Detect which cell encompasses the target text, then output its (X, Y) center coordinate. 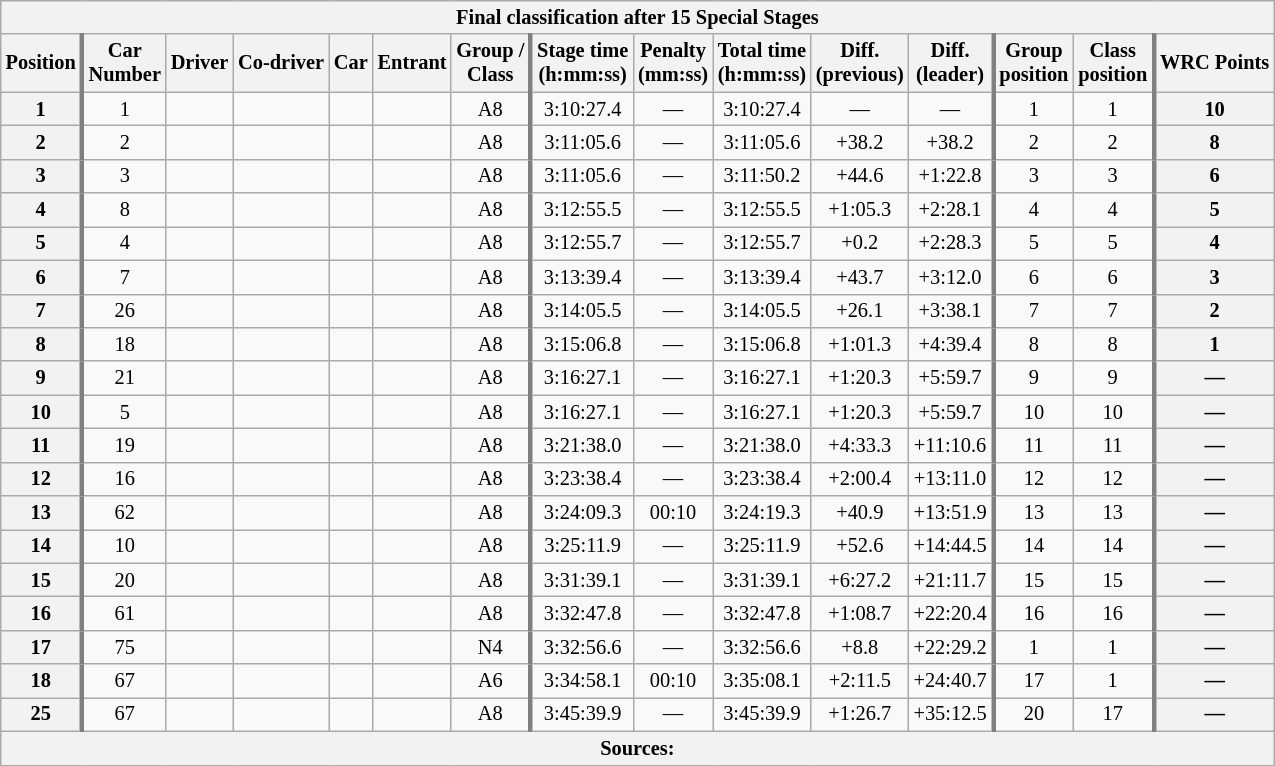
+0.2 (860, 243)
+21:11.7 (951, 580)
+8.8 (860, 647)
+6:27.2 (860, 580)
+1:22.8 (951, 176)
Sources: (638, 748)
+1:08.7 (860, 613)
26 (124, 311)
+1:01.3 (860, 344)
+13:11.0 (951, 479)
N4 (490, 647)
+22:29.2 (951, 647)
Diff.(previous) (860, 63)
+24:40.7 (951, 681)
+3:38.1 (951, 311)
Final classification after 15 Special Stages (638, 17)
+1:05.3 (860, 210)
+35:12.5 (951, 714)
+2:00.4 (860, 479)
+2:28.1 (951, 210)
75 (124, 647)
21 (124, 378)
+26.1 (860, 311)
Classposition (1113, 63)
Total time(h:mm:ss) (762, 63)
Stage time(h:mm:ss) (582, 63)
Co-driver (281, 63)
+4:33.3 (860, 445)
+44.6 (860, 176)
+43.7 (860, 277)
Driver (200, 63)
+4:39.4 (951, 344)
A6 (490, 681)
Car (351, 63)
WRC Points (1214, 63)
Penalty(mm:ss) (673, 63)
+14:44.5 (951, 546)
3:35:08.1 (762, 681)
CarNumber (124, 63)
Group /Class (490, 63)
+2:11.5 (860, 681)
19 (124, 445)
+11:10.6 (951, 445)
3:24:09.3 (582, 513)
Position (42, 63)
+22:20.4 (951, 613)
3:24:19.3 (762, 513)
+3:12.0 (951, 277)
+2:28.3 (951, 243)
+52.6 (860, 546)
+13:51.9 (951, 513)
+1:26.7 (860, 714)
Diff.(leader) (951, 63)
61 (124, 613)
3:11:50.2 (762, 176)
Entrant (412, 63)
Groupposition (1033, 63)
3:34:58.1 (582, 681)
62 (124, 513)
+40.9 (860, 513)
25 (42, 714)
